Identify which cell holds the provided text, then report its [x, y] central coordinate. 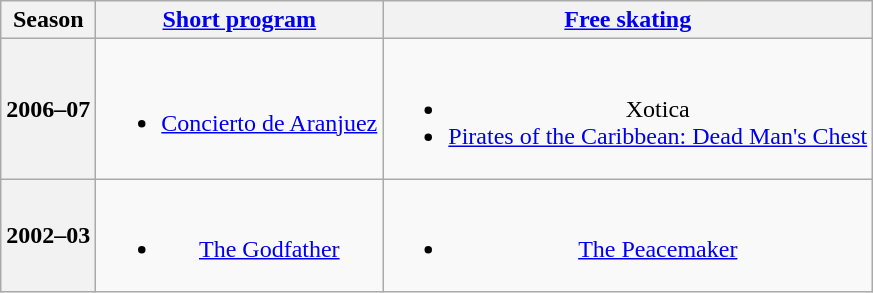
Concierto de Aranjuez [240, 109]
The Peacemaker [628, 236]
Short program [240, 20]
Xotica Pirates of the Caribbean: Dead Man's Chest [628, 109]
Season [48, 20]
Free skating [628, 20]
2006–07 [48, 109]
2002–03 [48, 236]
The Godfather [240, 236]
